From the cell containing the given text, extract its center point as [x, y] coordinate. 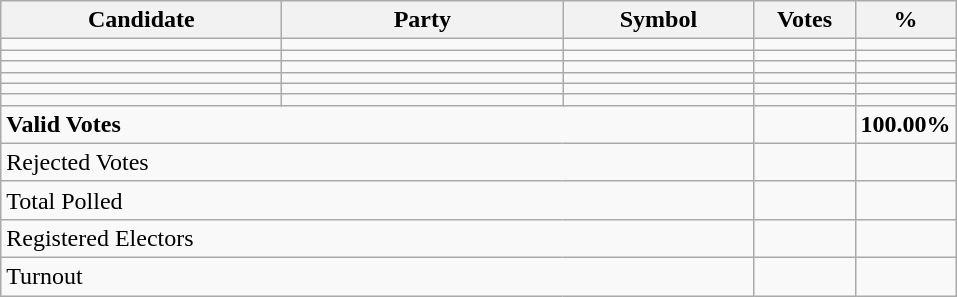
Registered Electors [378, 238]
Turnout [378, 276]
Total Polled [378, 200]
100.00% [906, 124]
Party [422, 20]
Rejected Votes [378, 162]
Symbol [658, 20]
Votes [804, 20]
Candidate [142, 20]
Valid Votes [378, 124]
% [906, 20]
